Return (x, y) of the center of cell containing provided text 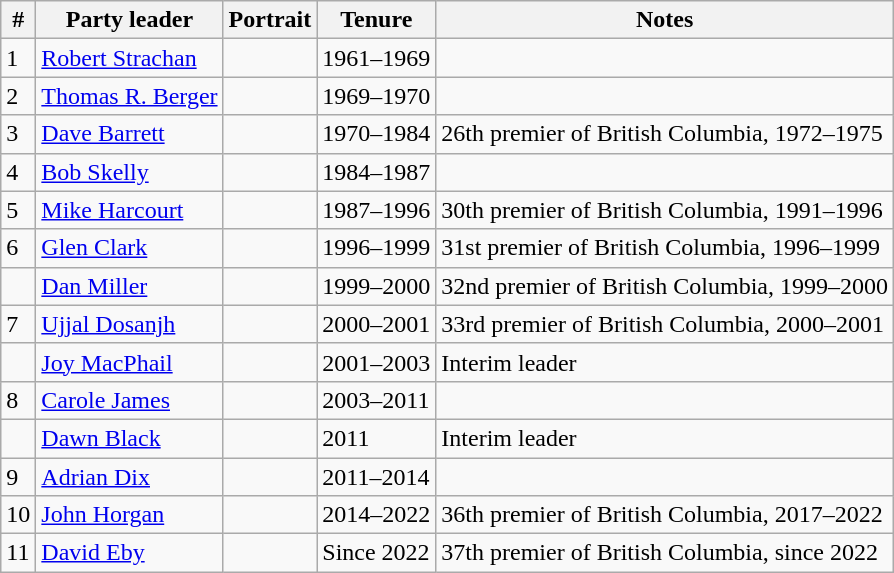
Mike Harcourt (130, 210)
10 (18, 515)
Robert Strachan (130, 58)
33rd premier of British Columbia, 2000–2001 (665, 324)
Dawn Black (130, 438)
1996–1999 (376, 248)
1969–1970 (376, 96)
7 (18, 324)
Joy MacPhail (130, 362)
John Horgan (130, 515)
Bob Skelly (130, 172)
Notes (665, 20)
Dave Barrett (130, 134)
1970–1984 (376, 134)
Thomas R. Berger (130, 96)
Adrian Dix (130, 477)
1961–1969 (376, 58)
2014–2022 (376, 515)
6 (18, 248)
David Eby (130, 553)
2011 (376, 438)
37th premier of British Columbia, since 2022 (665, 553)
36th premier of British Columbia, 2017–2022 (665, 515)
1984–1987 (376, 172)
2 (18, 96)
1987–1996 (376, 210)
Tenure (376, 20)
9 (18, 477)
26th premier of British Columbia, 1972–1975 (665, 134)
2001–2003 (376, 362)
31st premier of British Columbia, 1996–1999 (665, 248)
8 (18, 400)
32nd premier of British Columbia, 1999–2000 (665, 286)
Carole James (130, 400)
2011–2014 (376, 477)
Dan Miller (130, 286)
4 (18, 172)
5 (18, 210)
2003–2011 (376, 400)
1 (18, 58)
30th premier of British Columbia, 1991–1996 (665, 210)
2000–2001 (376, 324)
Ujjal Dosanjh (130, 324)
1999–2000 (376, 286)
11 (18, 553)
Glen Clark (130, 248)
# (18, 20)
Portrait (270, 20)
Since 2022 (376, 553)
3 (18, 134)
Party leader (130, 20)
